Capture the cell that displays the provided text and extract its (x, y) central coordinate. 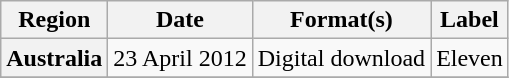
Digital download (341, 58)
Region (54, 20)
Eleven (470, 58)
Date (180, 20)
Format(s) (341, 20)
Label (470, 20)
23 April 2012 (180, 58)
Australia (54, 58)
